Search for the cell housing the specified text and yield its (x, y) center coordinate. 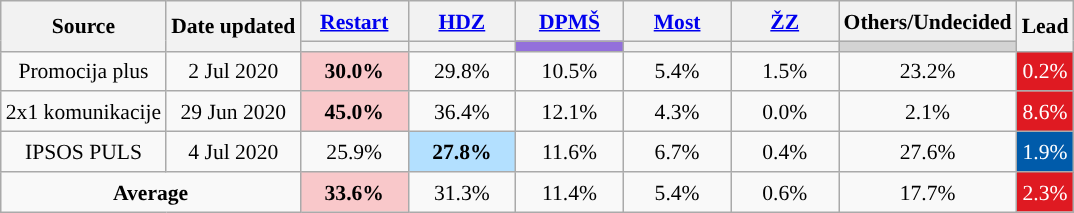
29 Jun 2020 (233, 112)
29.8% (462, 71)
27.8% (462, 152)
Promocija plus (84, 71)
30.0% (354, 71)
Most (677, 21)
33.6% (354, 192)
23.2% (928, 71)
4 Jul 2020 (233, 152)
2 Jul 2020 (233, 71)
Date updated (233, 26)
2.1% (928, 112)
Source (84, 26)
Restart (354, 21)
6.7% (677, 152)
IPSOS PULS (84, 152)
10.5% (570, 71)
Lead (1046, 26)
0.2% (1046, 71)
Others/Undecided (928, 21)
1.5% (785, 71)
11.4% (570, 192)
ŽZ (785, 21)
17.7% (928, 192)
25.9% (354, 152)
2.3% (1046, 192)
4.3% (677, 112)
Average (151, 192)
HDZ (462, 21)
31.3% (462, 192)
2x1 komunikacije (84, 112)
27.6% (928, 152)
0.0% (785, 112)
11.6% (570, 152)
8.6% (1046, 112)
12.1% (570, 112)
36.4% (462, 112)
0.4% (785, 152)
0.6% (785, 192)
1.9% (1046, 152)
DPMŠ (570, 21)
45.0% (354, 112)
